Extract the [X, Y] coordinate from the center of the cell holding the provided text.  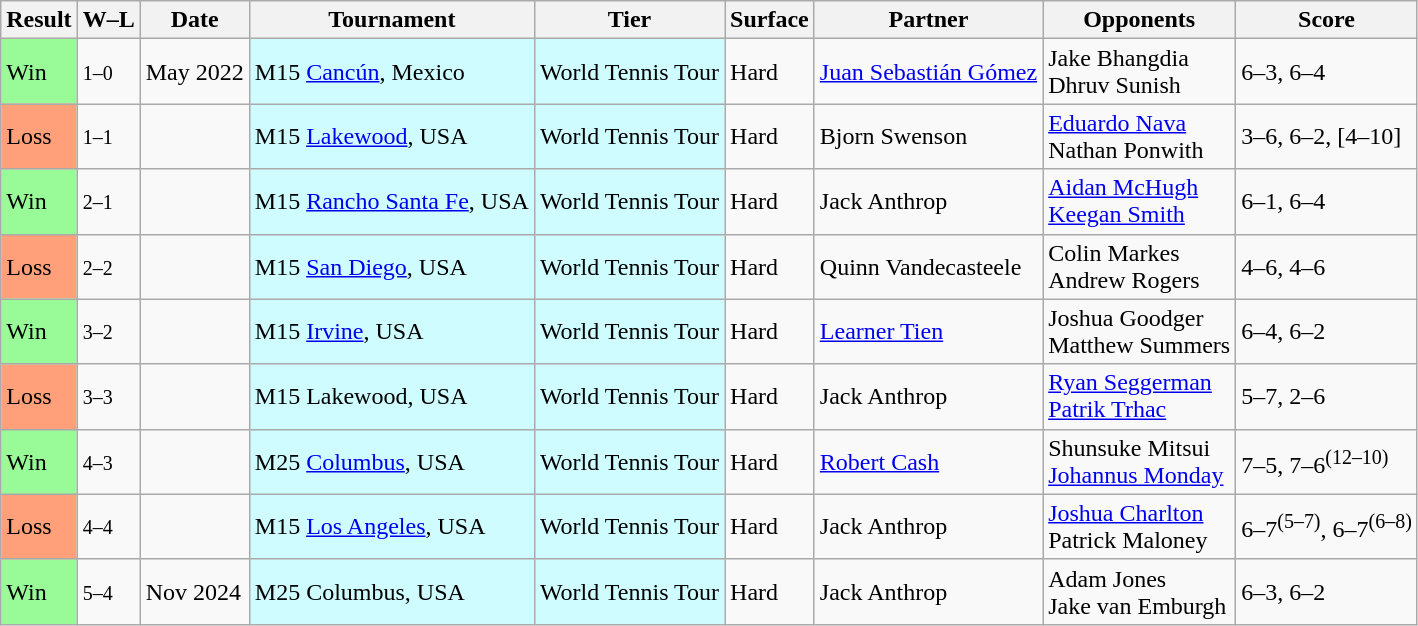
6–1, 6–4 [1327, 202]
5–4 [108, 592]
Nov 2024 [194, 592]
Juan Sebastián Gómez [928, 72]
Tier [629, 20]
M15 Los Angeles, USA [392, 526]
Ryan Seggerman Patrik Trhac [1140, 396]
Adam Jones Jake van Emburgh [1140, 592]
3–6, 6–2, [4–10] [1327, 136]
Eduardo Nava Nathan Ponwith [1140, 136]
May 2022 [194, 72]
Tournament [392, 20]
Jake Bhangdia Dhruv Sunish [1140, 72]
4–6, 4–6 [1327, 266]
W–L [108, 20]
Partner [928, 20]
Robert Cash [928, 462]
6–4, 6–2 [1327, 332]
Score [1327, 20]
6–3, 6–2 [1327, 592]
3–3 [108, 396]
7–5, 7–6(12–10) [1327, 462]
M15 San Diego, USA [392, 266]
6–3, 6–4 [1327, 72]
Learner Tien [928, 332]
Surface [770, 20]
1–0 [108, 72]
Joshua Charlton Patrick Maloney [1140, 526]
Date [194, 20]
Shunsuke Mitsui Johannus Monday [1140, 462]
Quinn Vandecasteele [928, 266]
Joshua Goodger Matthew Summers [1140, 332]
2–1 [108, 202]
M15 Irvine, USA [392, 332]
M15 Rancho Santa Fe, USA [392, 202]
5–7, 2–6 [1327, 396]
M15 Cancún, Mexico [392, 72]
3–2 [108, 332]
4–4 [108, 526]
Bjorn Swenson [928, 136]
Colin Markes Andrew Rogers [1140, 266]
4–3 [108, 462]
Opponents [1140, 20]
2–2 [108, 266]
Result [39, 20]
6–7(5–7), 6–7(6–8) [1327, 526]
Aidan McHugh Keegan Smith [1140, 202]
1–1 [108, 136]
